From the cell containing the given text, extract its center point as [x, y] coordinate. 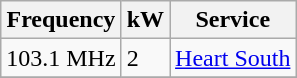
Frequency [61, 20]
Service [233, 20]
2 [145, 58]
kW [145, 20]
Heart South [233, 58]
103.1 MHz [61, 58]
